For the text-containing cell, return its midpoint in [X, Y] coordinate format. 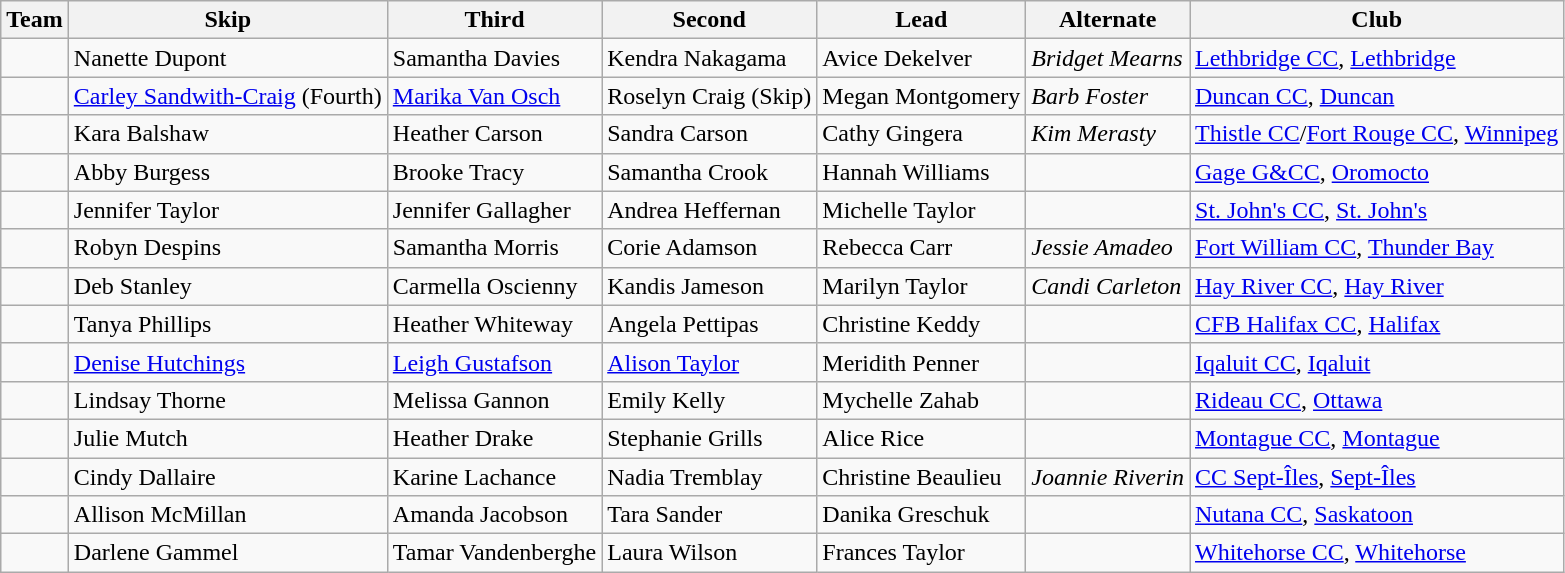
Tamar Vandenberghe [494, 553]
Brooke Tracy [494, 172]
Kendra Nakagama [710, 58]
Alternate [1108, 20]
Emily Kelly [710, 400]
Mychelle Zahab [922, 400]
Fort William CC, Thunder Bay [1377, 248]
Heather Carson [494, 134]
Samantha Morris [494, 248]
Montague CC, Montague [1377, 438]
Whitehorse CC, Whitehorse [1377, 553]
Alison Taylor [710, 362]
Nanette Dupont [228, 58]
Danika Greschuk [922, 515]
Melissa Gannon [494, 400]
Third [494, 20]
Lead [922, 20]
Stephanie Grills [710, 438]
Christine Beaulieu [922, 477]
Duncan CC, Duncan [1377, 96]
Carley Sandwith-Craig (Fourth) [228, 96]
Samantha Davies [494, 58]
Cindy Dallaire [228, 477]
Marika Van Osch [494, 96]
Nutana CC, Saskatoon [1377, 515]
Darlene Gammel [228, 553]
Lindsay Thorne [228, 400]
Bridget Mearns [1108, 58]
Jennifer Gallagher [494, 210]
Candi Carleton [1108, 286]
Tara Sander [710, 515]
Kandis Jameson [710, 286]
Meridith Penner [922, 362]
Allison McMillan [228, 515]
Sandra Carson [710, 134]
Corie Adamson [710, 248]
Michelle Taylor [922, 210]
Hay River CC, Hay River [1377, 286]
Nadia Tremblay [710, 477]
Roselyn Craig (Skip) [710, 96]
Barb Foster [1108, 96]
Samantha Crook [710, 172]
Heather Whiteway [494, 324]
Rebecca Carr [922, 248]
Amanda Jacobson [494, 515]
Joannie Riverin [1108, 477]
Angela Pettipas [710, 324]
Denise Hutchings [228, 362]
Robyn Despins [228, 248]
Thistle CC/Fort Rouge CC, Winnipeg [1377, 134]
Heather Drake [494, 438]
CC Sept-Îles, Sept-Îles [1377, 477]
Julie Mutch [228, 438]
Iqaluit CC, Iqaluit [1377, 362]
Karine Lachance [494, 477]
Megan Montgomery [922, 96]
Skip [228, 20]
Abby Burgess [228, 172]
St. John's CC, St. John's [1377, 210]
Kim Merasty [1108, 134]
Club [1377, 20]
Tanya Phillips [228, 324]
Alice Rice [922, 438]
Andrea Heffernan [710, 210]
Rideau CC, Ottawa [1377, 400]
Gage G&CC, Oromocto [1377, 172]
Carmella Oscienny [494, 286]
Jennifer Taylor [228, 210]
Marilyn Taylor [922, 286]
Avice Dekelver [922, 58]
Leigh Gustafson [494, 362]
Christine Keddy [922, 324]
Team [35, 20]
CFB Halifax CC, Halifax [1377, 324]
Kara Balshaw [228, 134]
Hannah Williams [922, 172]
Laura Wilson [710, 553]
Deb Stanley [228, 286]
Cathy Gingera [922, 134]
Lethbridge CC, Lethbridge [1377, 58]
Jessie Amadeo [1108, 248]
Second [710, 20]
Frances Taylor [922, 553]
